Determine the [X, Y] coordinate at the center of the cell enclosing the given text.  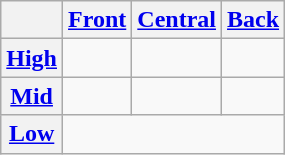
High [32, 58]
Central [177, 20]
Low [32, 134]
Front [98, 20]
Back [254, 20]
Mid [32, 96]
